Search for the cell housing the specified text and yield its (x, y) center coordinate. 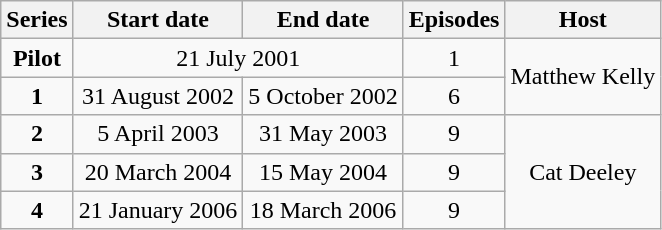
End date (323, 20)
5 April 2003 (158, 134)
21 July 2001 (238, 58)
Pilot (37, 58)
31 August 2002 (158, 96)
Episodes (454, 20)
15 May 2004 (323, 172)
18 March 2006 (323, 210)
2 (37, 134)
6 (454, 96)
Start date (158, 20)
Matthew Kelly (583, 77)
4 (37, 210)
5 October 2002 (323, 96)
Cat Deeley (583, 172)
Host (583, 20)
3 (37, 172)
20 March 2004 (158, 172)
Series (37, 20)
31 May 2003 (323, 134)
21 January 2006 (158, 210)
